Extract the (X, Y) coordinate from the center of the cell holding the provided text.  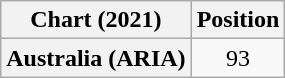
Position (238, 20)
93 (238, 58)
Chart (2021) (96, 20)
Australia (ARIA) (96, 58)
